Identify which cell holds the provided text, then report its [x, y] central coordinate. 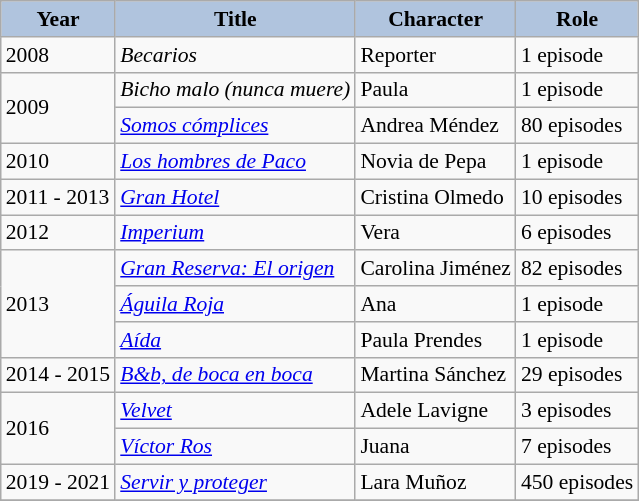
B&b, de boca en boca [235, 375]
80 episodes [577, 126]
10 episodes [577, 197]
450 episodes [577, 482]
Andrea Méndez [436, 126]
3 episodes [577, 411]
2011 - 2013 [58, 197]
2013 [58, 304]
Martina Sánchez [436, 375]
Role [577, 19]
Víctor Ros [235, 447]
6 episodes [577, 233]
Becarios [235, 55]
Ana [436, 304]
Bicho malo (nunca muere) [235, 90]
Title [235, 19]
Velvet [235, 411]
Adele Lavigne [436, 411]
2009 [58, 108]
Gran Reserva: El origen [235, 269]
Aída [235, 340]
2019 - 2021 [58, 482]
Paula [436, 90]
Juana [436, 447]
Servir y proteger [235, 482]
29 episodes [577, 375]
Lara Muñoz [436, 482]
Vera [436, 233]
Paula Prendes [436, 340]
2012 [58, 233]
Águila Roja [235, 304]
2016 [58, 428]
Character [436, 19]
2008 [58, 55]
Reporter [436, 55]
82 episodes [577, 269]
2014 - 2015 [58, 375]
Cristina Olmedo [436, 197]
Carolina Jiménez [436, 269]
7 episodes [577, 447]
Novia de Pepa [436, 162]
2010 [58, 162]
Imperium [235, 233]
Los hombres de Paco [235, 162]
Gran Hotel [235, 197]
Somos cómplices [235, 126]
Year [58, 19]
